Locate the cell with the specified text and output its [x, y] center coordinate. 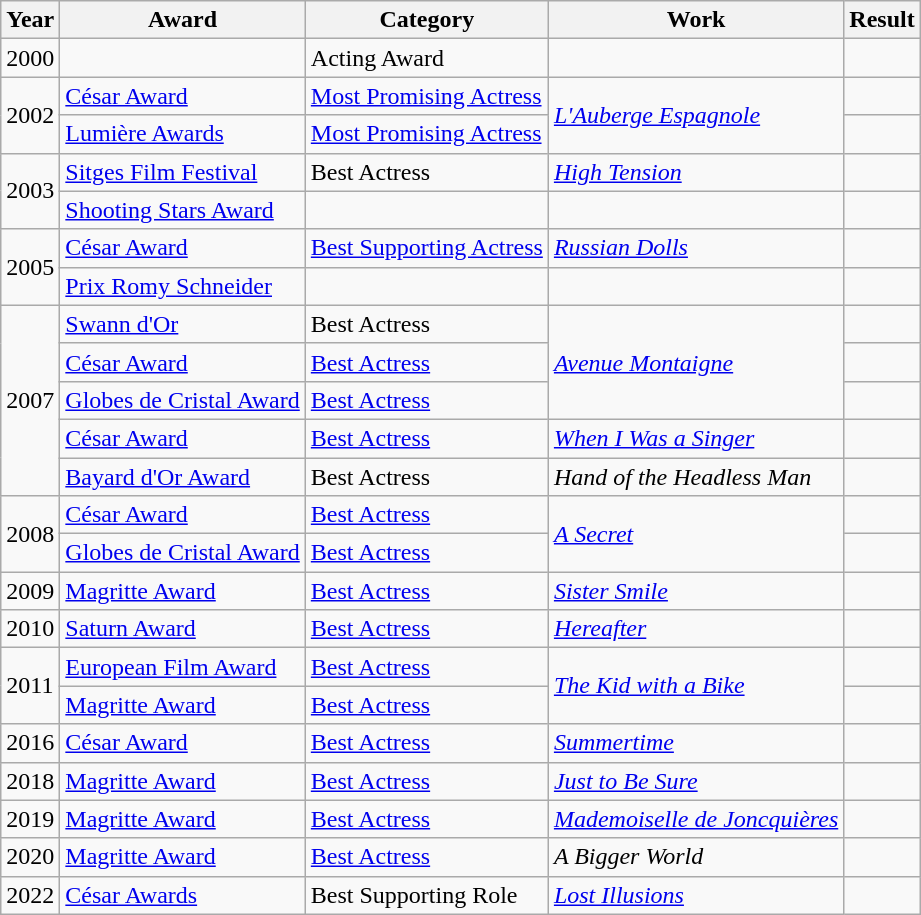
A Bigger World [696, 857]
Award [182, 20]
When I Was a Singer [696, 438]
2008 [30, 534]
Swann d'Or [182, 324]
Lumière Awards [182, 134]
Summertime [696, 743]
Avenue Montaigne [696, 362]
César Awards [182, 895]
Bayard d'Or Award [182, 477]
2011 [30, 686]
Acting Award [426, 58]
2005 [30, 267]
2022 [30, 895]
Just to Be Sure [696, 781]
Prix Romy Schneider [182, 286]
Shooting Stars Award [182, 210]
2010 [30, 629]
Hand of the Headless Man [696, 477]
2007 [30, 400]
2016 [30, 743]
Russian Dolls [696, 248]
Saturn Award [182, 629]
Sitges Film Festival [182, 172]
High Tension [696, 172]
2019 [30, 819]
2000 [30, 58]
Lost Illusions [696, 895]
Best Supporting Actress [426, 248]
A Secret [696, 534]
Work [696, 20]
2002 [30, 115]
2018 [30, 781]
Mademoiselle de Joncquières [696, 819]
2020 [30, 857]
Category [426, 20]
2003 [30, 191]
The Kid with a Bike [696, 686]
L'Auberge Espagnole [696, 115]
Year [30, 20]
Best Supporting Role [426, 895]
Result [882, 20]
Hereafter [696, 629]
2009 [30, 591]
European Film Award [182, 667]
Sister Smile [696, 591]
